Output the (x, y) coordinate of the center of the cell containing the given text.  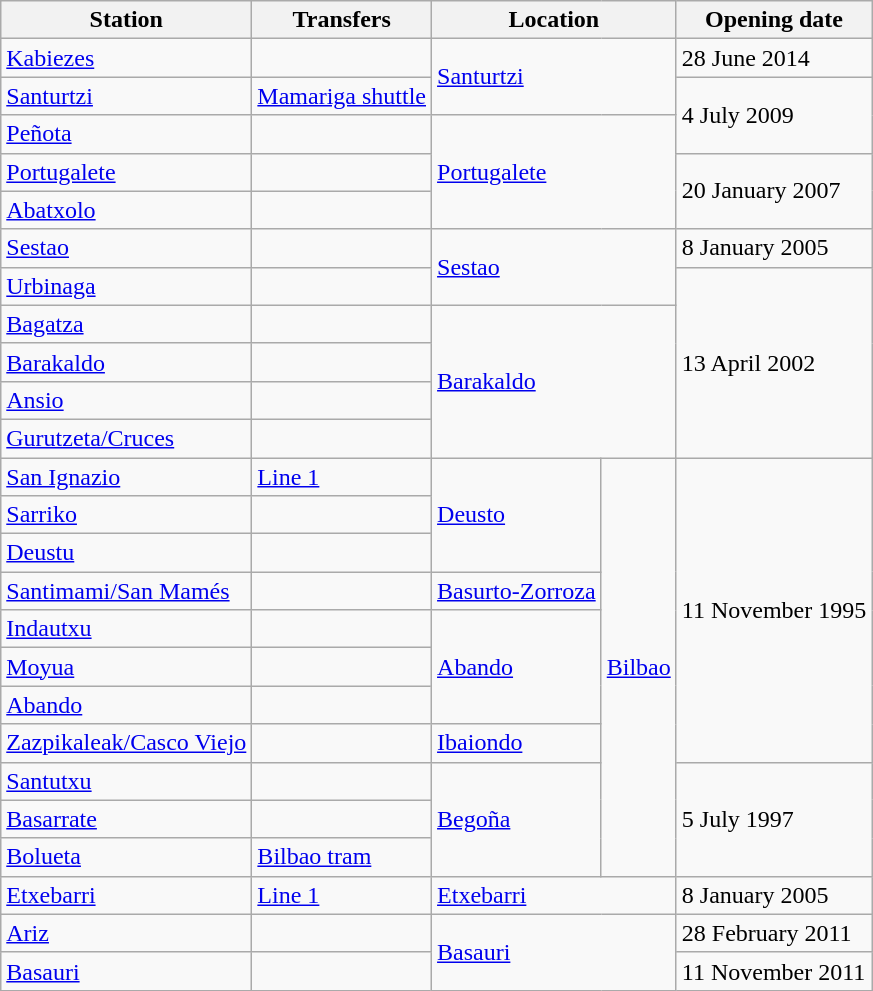
4 July 2009 (774, 115)
Santutxu (126, 781)
Ansio (126, 400)
Santimami/San Mamés (126, 591)
Sarriko (126, 515)
Mamariga shuttle (342, 96)
Abatxolo (126, 210)
Indautxu (126, 629)
13 April 2002 (774, 362)
28 February 2011 (774, 933)
Basurto-Zorroza (517, 591)
20 January 2007 (774, 191)
Station (126, 20)
5 July 1997 (774, 819)
San Ignazio (126, 477)
Kabiezes (126, 58)
11 November 2011 (774, 971)
Location (554, 20)
Peñota (126, 134)
28 June 2014 (774, 58)
Urbinaga (126, 286)
Ibaiondo (517, 743)
Bilbao tram (342, 857)
Begoña (517, 819)
Opening date (774, 20)
11 November 1995 (774, 610)
Bagatza (126, 324)
Moyua (126, 667)
Deusto (517, 515)
Bilbao (638, 668)
Basarrate (126, 819)
Gurutzeta/Cruces (126, 438)
Bolueta (126, 857)
Ariz (126, 933)
Zazpikaleak/Casco Viejo (126, 743)
Deustu (126, 553)
Transfers (342, 20)
